Pinpoint the cell where the given text exists, returning its (x, y) midpoint coordinate. 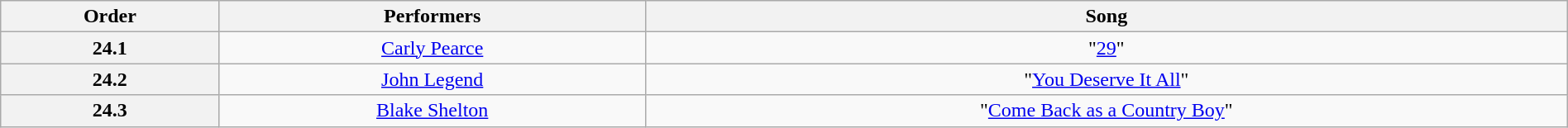
"You Deserve It All" (1107, 79)
24.1 (110, 48)
"Come Back as a Country Boy" (1107, 111)
Song (1107, 17)
John Legend (432, 79)
Blake Shelton (432, 111)
"29" (1107, 48)
24.3 (110, 111)
24.2 (110, 79)
Carly Pearce (432, 48)
Performers (432, 17)
Order (110, 17)
